Return [x, y] of the center of cell containing provided text 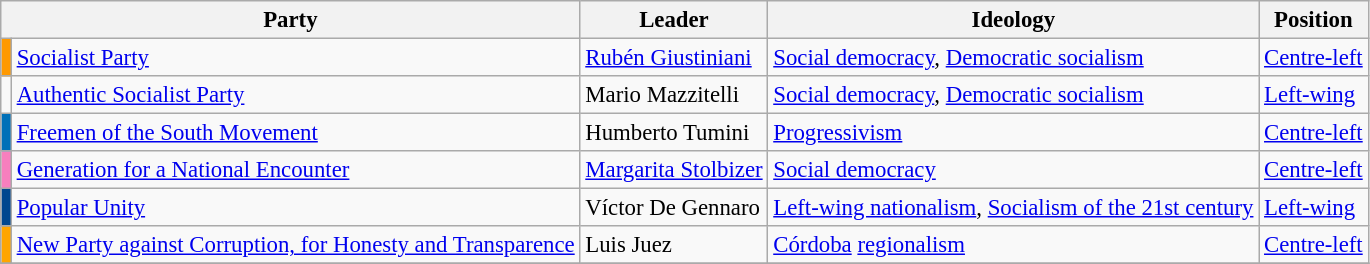
Socialist Party [296, 58]
Authentic Socialist Party [296, 95]
Humberto Tumini [674, 133]
Leader [674, 20]
Position [1314, 20]
Margarita Stolbizer [674, 170]
Freemen of the South Movement [296, 133]
Víctor De Gennaro [674, 208]
Córdoba regionalism [1014, 245]
Luis Juez [674, 245]
Popular Unity [296, 208]
Social democracy [1014, 170]
Progressivism [1014, 133]
Generation for a National Encounter [296, 170]
Party [290, 20]
Mario Mazzitelli [674, 95]
New Party against Corruption, for Honesty and Transparence [296, 245]
Ideology [1014, 20]
Rubén Giustiniani [674, 58]
Left-wing nationalism, Socialism of the 21st century [1014, 208]
